From the cell containing the given text, extract its center point as [X, Y] coordinate. 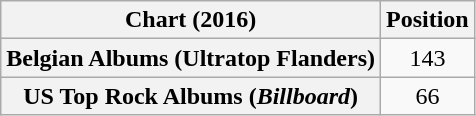
Position [428, 20]
US Top Rock Albums (Billboard) [191, 96]
Belgian Albums (Ultratop Flanders) [191, 58]
143 [428, 58]
66 [428, 96]
Chart (2016) [191, 20]
